Search for the cell housing the specified text and yield its [X, Y] center coordinate. 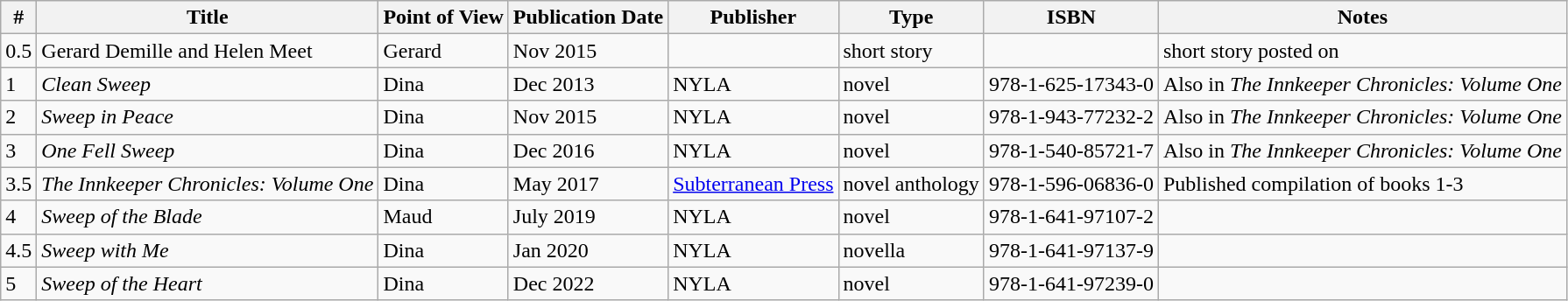
Gerard [443, 51]
short story [911, 51]
Title [208, 17]
Sweep of the Heart [208, 283]
July 2019 [588, 217]
short story posted on [1362, 51]
4.5 [19, 250]
978-1-641-97239-0 [1070, 283]
# [19, 17]
Subterranean Press [753, 184]
One Fell Sweep [208, 150]
novella [911, 250]
Clean Sweep [208, 84]
Maud [443, 217]
May 2017 [588, 184]
Dec 2016 [588, 150]
ISBN [1070, 17]
978-1-943-77232-2 [1070, 117]
Publisher [753, 17]
0.5 [19, 51]
Type [911, 17]
1 [19, 84]
Sweep of the Blade [208, 217]
The Innkeeper Chronicles: Volume One [208, 184]
Jan 2020 [588, 250]
4 [19, 217]
3 [19, 150]
Publication Date [588, 17]
Notes [1362, 17]
Point of View [443, 17]
3.5 [19, 184]
978-1-625-17343-0 [1070, 84]
Published compilation of books 1-3 [1362, 184]
novel anthology [911, 184]
978-1-641-97107-2 [1070, 217]
978-1-641-97137-9 [1070, 250]
Gerard Demille and Helen Meet [208, 51]
978-1-596-06836-0 [1070, 184]
978-1-540-85721-7 [1070, 150]
Sweep with Me [208, 250]
Sweep in Peace [208, 117]
Dec 2022 [588, 283]
Dec 2013 [588, 84]
5 [19, 283]
2 [19, 117]
